Detect which cell encompasses the target text, then output its [X, Y] center coordinate. 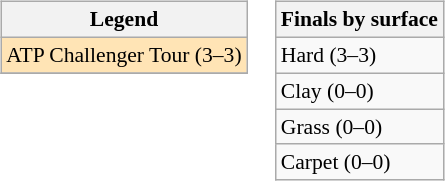
Carpet (0–0) [360, 162]
Clay (0–0) [360, 91]
ATP Challenger Tour (3–3) [124, 55]
Grass (0–0) [360, 127]
Hard (3–3) [360, 55]
Legend [124, 20]
Finals by surface [360, 20]
